Return (x, y) of the center of cell containing provided text 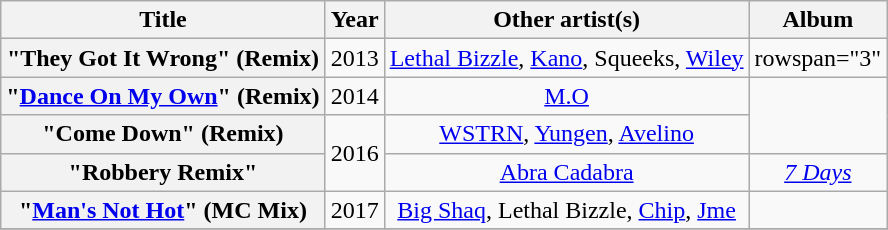
2013 (354, 58)
7 Days (818, 172)
"Dance On My Own" (Remix) (163, 96)
Abra Cadabra (566, 172)
2016 (354, 153)
Album (818, 20)
Title (163, 20)
"Come Down" (Remix) (163, 134)
Year (354, 20)
rowspan="3" (818, 58)
M.O (566, 96)
WSTRN, Yungen, Avelino (566, 134)
"Robbery Remix" (163, 172)
"Man's Not Hot" (MC Mix) (163, 210)
2014 (354, 96)
Lethal Bizzle, Kano, Squeeks, Wiley (566, 58)
2017 (354, 210)
Big Shaq, Lethal Bizzle, Chip, Jme (566, 210)
"They Got It Wrong" (Remix) (163, 58)
Other artist(s) (566, 20)
